Locate the cell with the specified text and output its [x, y] center coordinate. 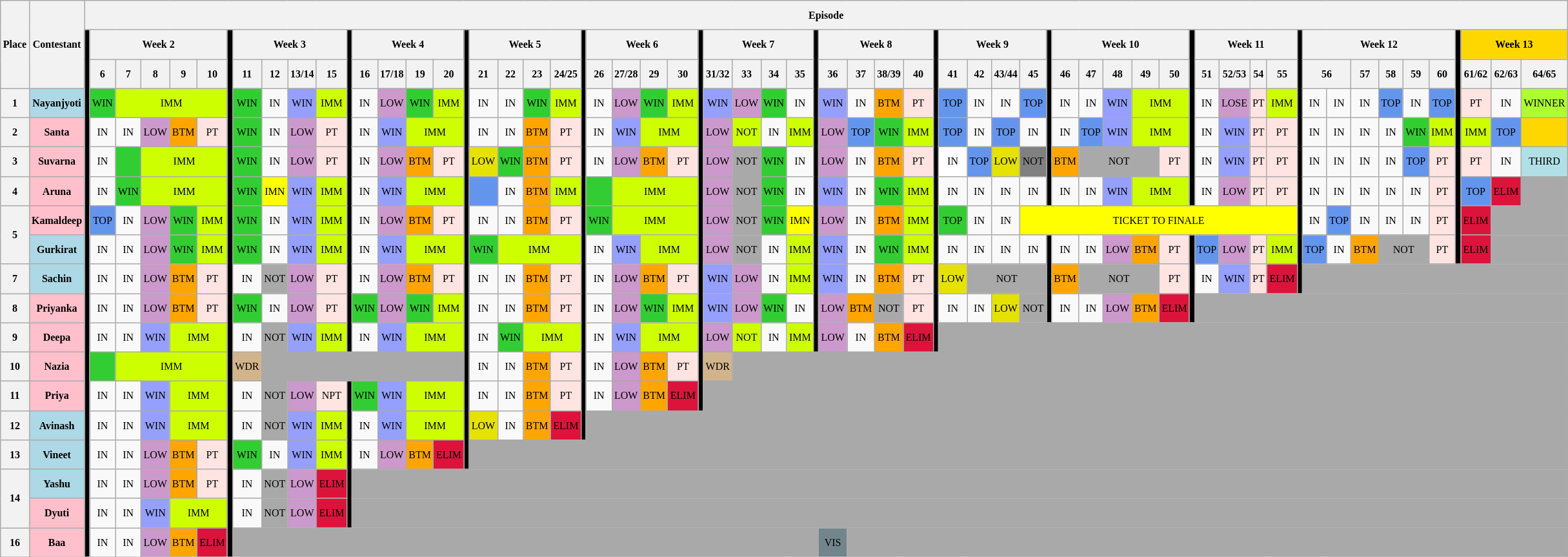
Avinash [57, 425]
33 [747, 74]
52/53 [1234, 74]
LOSE [1234, 103]
Week 8 [876, 44]
57 [1365, 74]
36 [832, 74]
24/25 [565, 74]
19 [419, 74]
Week 9 [992, 44]
38/39 [889, 74]
61/62 [1476, 74]
Sachin [57, 279]
55 [1282, 74]
17/18 [392, 74]
Week 5 [525, 44]
34 [774, 74]
Kamaldeep [57, 219]
54 [1258, 74]
Dyuti [57, 512]
50 [1174, 74]
51 [1207, 74]
20 [449, 74]
49 [1146, 74]
Week 3 [289, 44]
Week 6 [642, 44]
Priya [57, 395]
45 [1034, 74]
35 [800, 74]
23 [537, 74]
59 [1416, 74]
WINNER [1544, 103]
37 [861, 74]
46 [1065, 74]
Yashu [57, 483]
15 [332, 74]
42 [980, 74]
Week 12 [1378, 44]
Place [15, 44]
4 [15, 191]
27/28 [626, 74]
13 [15, 454]
29 [654, 74]
Week 10 [1120, 44]
NPT [332, 395]
Nayanjyoti [57, 103]
30 [683, 74]
Week 7 [759, 44]
Week 13 [1514, 44]
47 [1091, 74]
41 [952, 74]
14 [15, 498]
21 [483, 74]
Gurkirat [57, 249]
3 [15, 161]
Episode [826, 14]
THIRD [1544, 161]
40 [919, 74]
Week 11 [1245, 44]
Week 4 [408, 44]
Vineet [57, 454]
TICKET TO FINALE [1159, 219]
Baa [57, 542]
VIS [832, 542]
1 [15, 103]
60 [1442, 74]
56 [1327, 74]
Aruna [57, 191]
64/65 [1544, 74]
Contestant [57, 44]
Nazia [57, 367]
31/32 [718, 74]
62/63 [1506, 74]
Priyanka [57, 307]
58 [1391, 74]
22 [510, 74]
43/44 [1005, 74]
Deepa [57, 337]
48 [1118, 74]
Suvarna [57, 161]
5 [15, 235]
6 [103, 74]
2 [15, 132]
13/14 [302, 74]
Week 2 [159, 44]
26 [599, 74]
Santa [57, 132]
